Return the [X, Y] coordinate for the center point of the cell that contains the specified text.  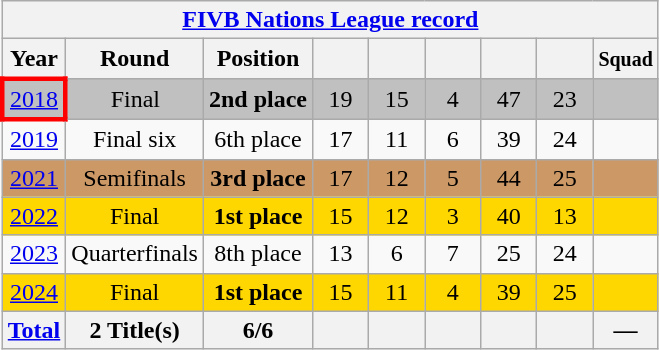
Quarterfinals [135, 254]
40 [509, 216]
3 [453, 216]
2019 [34, 139]
5 [453, 178]
7 [453, 254]
Total [34, 330]
2nd place [258, 98]
Position [258, 59]
Year [34, 59]
6th place [258, 139]
8th place [258, 254]
47 [509, 98]
2024 [34, 292]
— [626, 330]
Round [135, 59]
Squad [626, 59]
2022 [34, 216]
2023 [34, 254]
2018 [34, 98]
2021 [34, 178]
Final six [135, 139]
44 [509, 178]
2 Title(s) [135, 330]
Semifinals [135, 178]
19 [341, 98]
3rd place [258, 178]
23 [565, 98]
FIVB Nations League record [330, 20]
6/6 [258, 330]
